Capture the cell that displays the provided text and extract its (x, y) central coordinate. 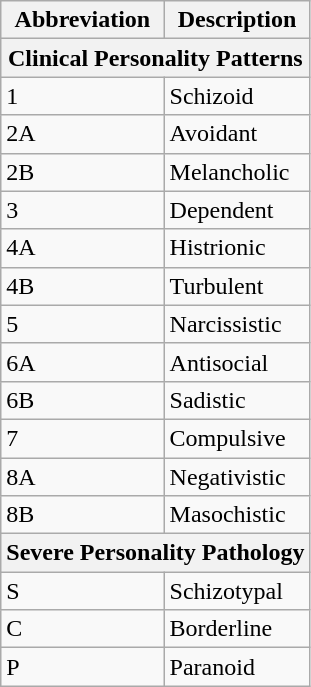
6A (82, 362)
8A (82, 477)
Compulsive (237, 438)
Antisocial (237, 362)
Severe Personality Pathology (156, 553)
1 (82, 96)
Borderline (237, 629)
Schizoid (237, 96)
4B (82, 286)
S (82, 591)
C (82, 629)
2B (82, 172)
Histrionic (237, 248)
Avoidant (237, 134)
P (82, 667)
Sadistic (237, 400)
Melancholic (237, 172)
Schizotypal (237, 591)
Clinical Personality Patterns (156, 58)
3 (82, 210)
Description (237, 20)
5 (82, 324)
4A (82, 248)
2A (82, 134)
Dependent (237, 210)
6B (82, 400)
8B (82, 515)
Narcissistic (237, 324)
Turbulent (237, 286)
Masochistic (237, 515)
Negativistic (237, 477)
Abbreviation (82, 20)
Paranoid (237, 667)
7 (82, 438)
